Detect which cell encompasses the target text, then output its [x, y] center coordinate. 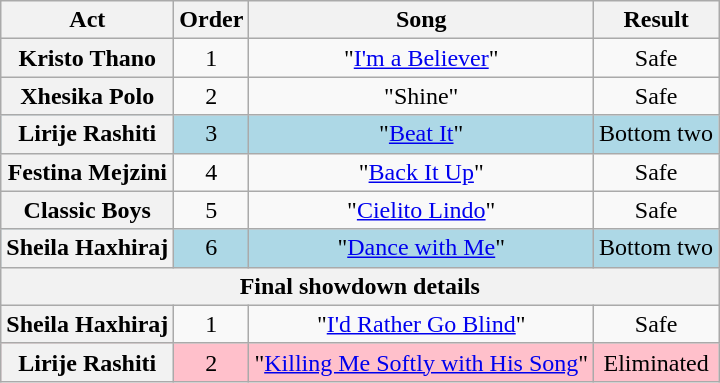
"Back It Up" [422, 172]
Order [212, 20]
"Killing Me Softly with His Song" [422, 362]
Act [88, 20]
Song [422, 20]
Xhesika Polo [88, 96]
Festina Mejzini [88, 172]
3 [212, 134]
"I'd Rather Go Blind" [422, 324]
Eliminated [656, 362]
6 [212, 248]
Classic Boys [88, 210]
Result [656, 20]
Final showdown details [360, 286]
5 [212, 210]
4 [212, 172]
"Dance with Me" [422, 248]
"Shine" [422, 96]
"I'm a Believer" [422, 58]
"Beat It" [422, 134]
"Cielito Lindo" [422, 210]
Kristo Thano [88, 58]
